For the text-containing cell, return its midpoint in [X, Y] coordinate format. 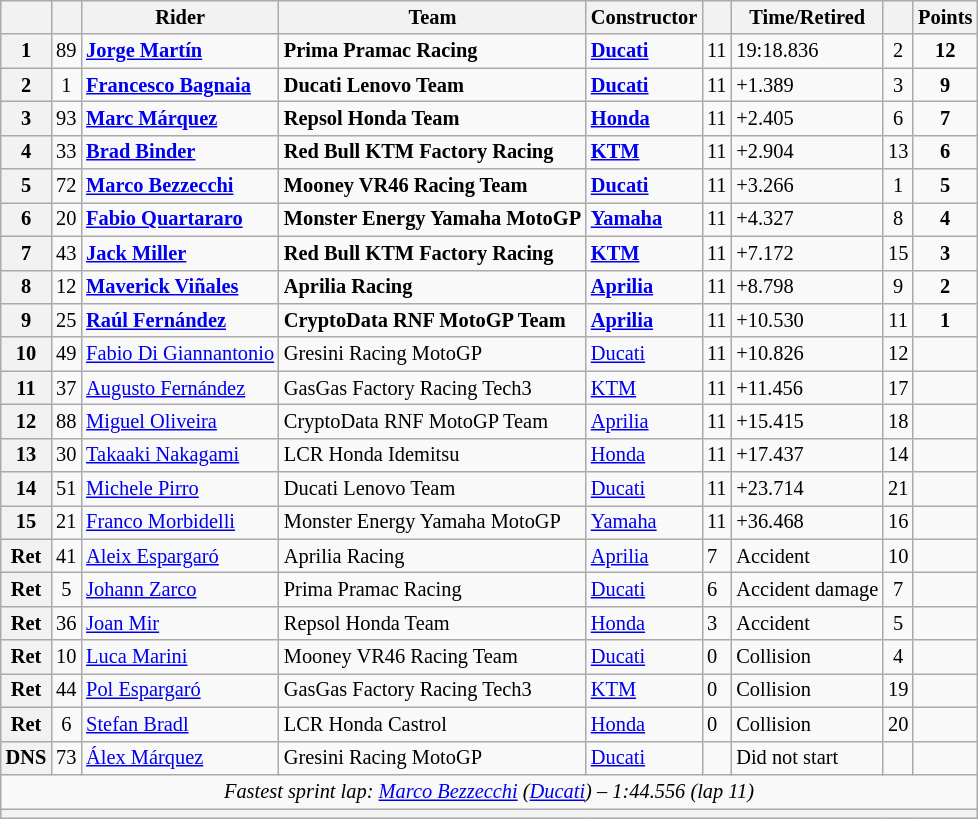
LCR Honda Castrol [432, 724]
Raúl Fernández [180, 320]
+1.389 [807, 85]
DNS [26, 758]
Maverick Viñales [180, 287]
Michele Pirro [180, 489]
Fastest sprint lap: Marco Bezzecchi (Ducati) – 1:44.556 (lap 11) [489, 791]
88 [66, 421]
37 [66, 388]
41 [66, 556]
17 [898, 388]
+10.530 [807, 320]
Jack Miller [180, 253]
Team [432, 17]
+7.172 [807, 253]
25 [66, 320]
19 [898, 690]
Aleix Espargaró [180, 556]
Pol Espargaró [180, 690]
16 [898, 522]
93 [66, 118]
Miguel Oliveira [180, 421]
Brad Binder [180, 152]
+17.437 [807, 455]
+10.826 [807, 354]
Fabio Di Giannantonio [180, 354]
Takaaki Nakagami [180, 455]
+3.266 [807, 186]
+36.468 [807, 522]
Álex Márquez [180, 758]
Augusto Fernández [180, 388]
30 [66, 455]
73 [66, 758]
72 [66, 186]
Jorge Martín [180, 51]
36 [66, 623]
Rider [180, 17]
Marco Bezzecchi [180, 186]
+4.327 [807, 219]
Accident damage [807, 589]
51 [66, 489]
Luca Marini [180, 657]
Johann Zarco [180, 589]
Franco Morbidelli [180, 522]
+8.798 [807, 287]
Stefan Bradl [180, 724]
44 [66, 690]
Francesco Bagnaia [180, 85]
Constructor [644, 17]
Joan Mir [180, 623]
Time/Retired [807, 17]
18 [898, 421]
+23.714 [807, 489]
+11.456 [807, 388]
+2.904 [807, 152]
43 [66, 253]
Marc Márquez [180, 118]
Points [945, 17]
+15.415 [807, 421]
49 [66, 354]
Did not start [807, 758]
19:18.836 [807, 51]
Fabio Quartararo [180, 219]
89 [66, 51]
LCR Honda Idemitsu [432, 455]
+2.405 [807, 118]
33 [66, 152]
